From the cell containing the given text, extract its center point as (x, y) coordinate. 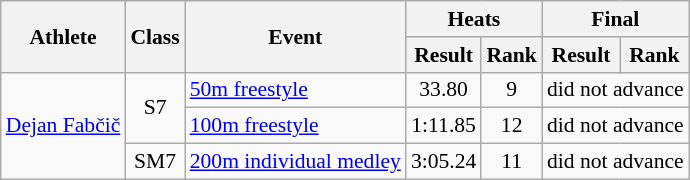
Athlete (64, 36)
50m freestyle (296, 90)
Class (154, 36)
Event (296, 36)
Dejan Fabčič (64, 126)
Final (616, 19)
Heats (474, 19)
S7 (154, 108)
11 (512, 162)
3:05.24 (444, 162)
12 (512, 126)
1:11.85 (444, 126)
9 (512, 90)
33.80 (444, 90)
SM7 (154, 162)
100m freestyle (296, 126)
200m individual medley (296, 162)
